Output the [x, y] coordinate of the center of the cell containing the given text.  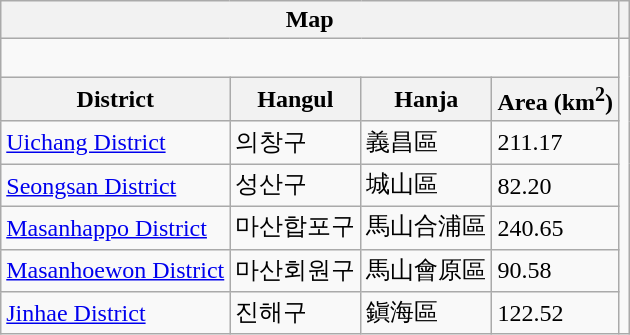
Hanja [426, 100]
Masanhoewon District [116, 270]
Uichang District [116, 142]
Seongsan District [116, 186]
District [116, 100]
82.20 [556, 186]
Area (km2) [556, 100]
122.52 [556, 314]
의창구 [296, 142]
성산구 [296, 186]
Hangul [296, 100]
馬山會原區 [426, 270]
240.65 [556, 228]
鎭海區 [426, 314]
진해구 [296, 314]
城山區 [426, 186]
마산회원구 [296, 270]
馬山合浦區 [426, 228]
211.17 [556, 142]
義昌區 [426, 142]
Jinhae District [116, 314]
마산합포구 [296, 228]
Masanhappo District [116, 228]
Map [310, 20]
90.58 [556, 270]
